Find where the given text appears and provide that cell's center as (X, Y) coordinate. 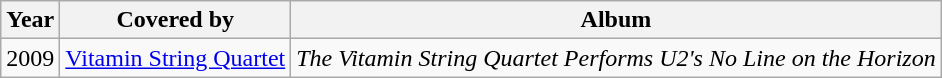
Covered by (176, 20)
The Vitamin String Quartet Performs U2's No Line on the Horizon (616, 58)
2009 (30, 58)
Year (30, 20)
Album (616, 20)
Vitamin String Quartet (176, 58)
